Provide the [X, Y] coordinate of the cell's center where the given text is located.  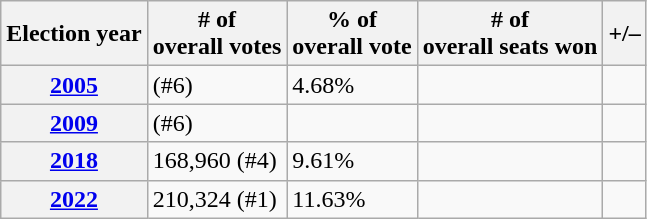
4.68% [352, 85]
2005 [74, 85]
# ofoverall votes [217, 34]
2018 [74, 161]
2022 [74, 199]
# ofoverall seats won [510, 34]
Election year [74, 34]
2009 [74, 123]
9.61% [352, 161]
+/– [624, 34]
210,324 (#1) [217, 199]
168,960 (#4) [217, 161]
% ofoverall vote [352, 34]
11.63% [352, 199]
